Output the [X, Y] coordinate of the center of the cell containing the given text.  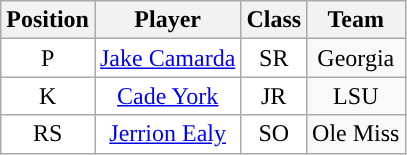
Class [274, 20]
Jerrion Ealy [167, 134]
K [48, 96]
Ole Miss [356, 134]
JR [274, 96]
Jake Camarda [167, 58]
SR [274, 58]
Georgia [356, 58]
Player [167, 20]
SO [274, 134]
Position [48, 20]
Team [356, 20]
RS [48, 134]
Cade York [167, 96]
LSU [356, 96]
P [48, 58]
